Determine the [x, y] coordinate at the center of the cell enclosing the given text.  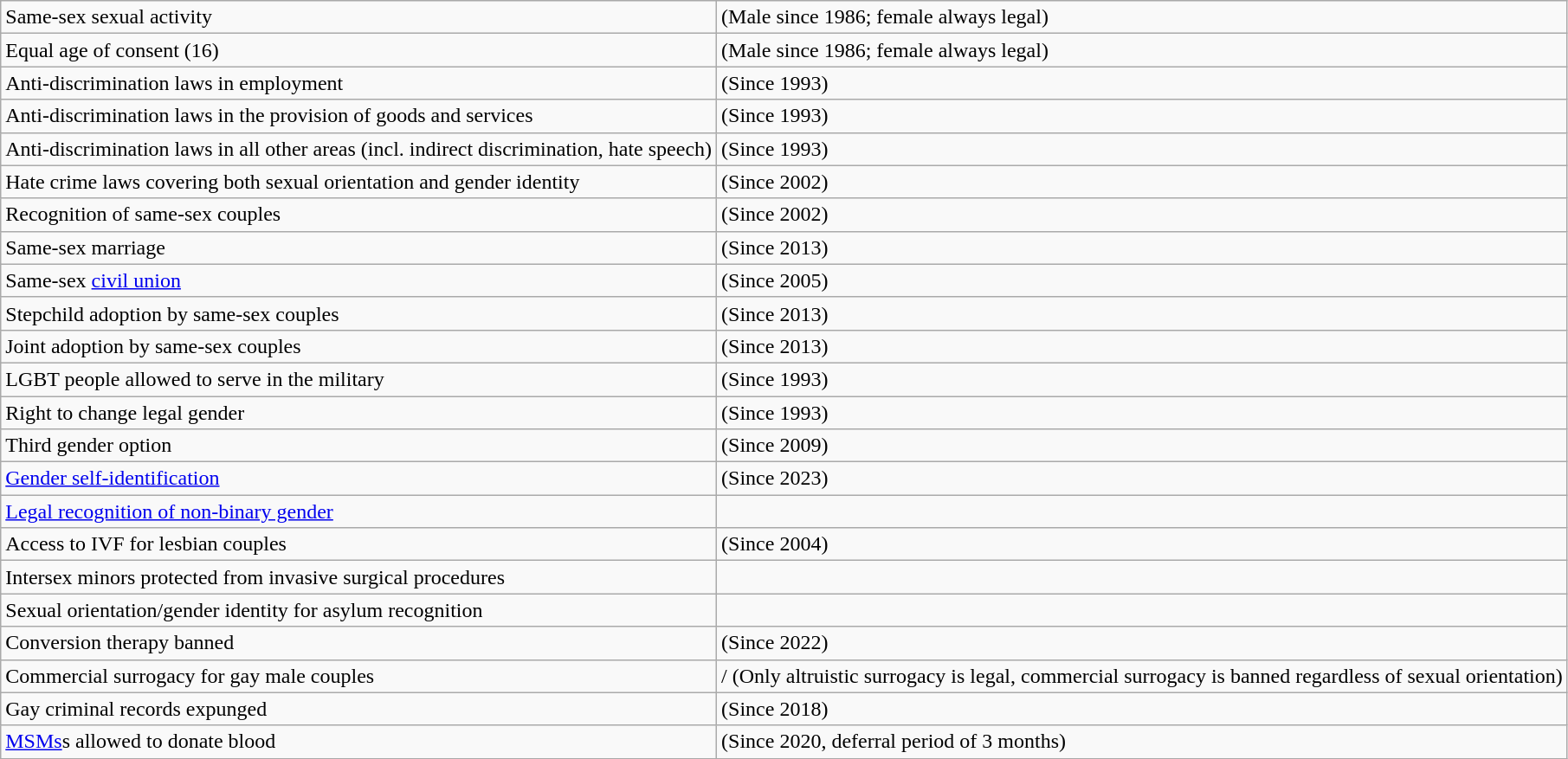
LGBT people allowed to serve in the military [358, 379]
Anti-discrimination laws in the provision of goods and services [358, 116]
Legal recognition of non-binary gender [358, 511]
Access to IVF for lesbian couples [358, 544]
Joint adoption by same-sex couples [358, 346]
Commercial surrogacy for gay male couples [358, 676]
Gender self-identification [358, 479]
Anti-discrimination laws in all other areas (incl. indirect discrimination, hate speech) [358, 149]
(Since 2023) [1143, 479]
Sexual orientation/gender identity for asylum recognition [358, 610]
Stepchild adoption by same-sex couples [358, 313]
Conversion therapy banned [358, 643]
(Since 2009) [1143, 446]
Hate crime laws covering both sexual orientation and gender identity [358, 182]
Intersex minors protected from invasive surgical procedures [358, 577]
(Since 2022) [1143, 643]
Same-sex marriage [358, 248]
Third gender option [358, 446]
Equal age of consent (16) [358, 50]
Gay criminal records expunged [358, 709]
(Since 2020, deferral period of 3 months) [1143, 742]
Same-sex sexual activity [358, 17]
(Since 2004) [1143, 544]
Same-sex civil union [358, 280]
(Since 2018) [1143, 709]
Right to change legal gender [358, 413]
MSMss allowed to donate blood [358, 742]
Anti-discrimination laws in employment [358, 83]
/ (Only altruistic surrogacy is legal, commercial surrogacy is banned regardless of sexual orientation) [1143, 676]
(Since 2005) [1143, 280]
Recognition of same-sex couples [358, 215]
